Locate the cell with the specified text and output its (X, Y) center coordinate. 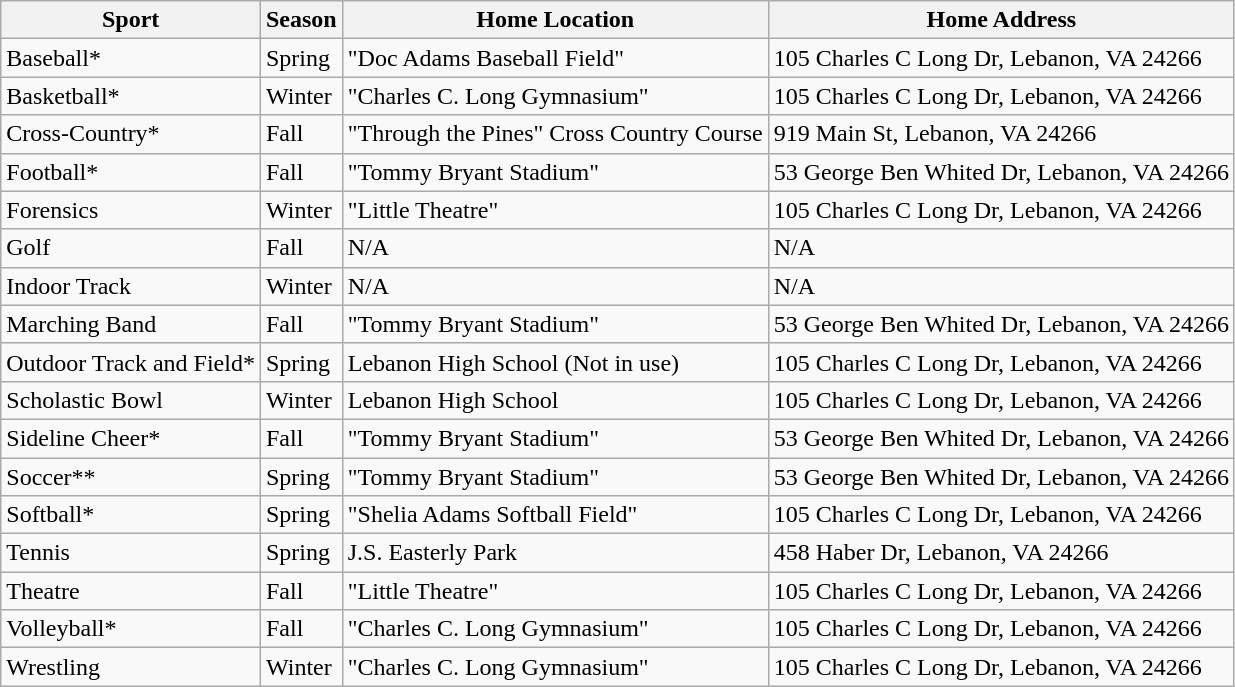
"Through the Pines" Cross Country Course (555, 134)
Tennis (131, 553)
919 Main St, Lebanon, VA 24266 (1001, 134)
Home Address (1001, 20)
Season (301, 20)
Theatre (131, 591)
Outdoor Track and Field* (131, 362)
Sport (131, 20)
Golf (131, 248)
Soccer** (131, 477)
Lebanon High School (Not in use) (555, 362)
Indoor Track (131, 286)
Basketball* (131, 96)
Baseball* (131, 58)
Sideline Cheer* (131, 438)
"Shelia Adams Softball Field" (555, 515)
Wrestling (131, 667)
Cross-Country* (131, 134)
Home Location (555, 20)
Marching Band (131, 324)
Volleyball* (131, 629)
Softball* (131, 515)
J.S. Easterly Park (555, 553)
Football* (131, 172)
Forensics (131, 210)
"Doc Adams Baseball Field" (555, 58)
Lebanon High School (555, 400)
Scholastic Bowl (131, 400)
458 Haber Dr, Lebanon, VA 24266 (1001, 553)
